Return [X, Y] of the center of cell containing provided text 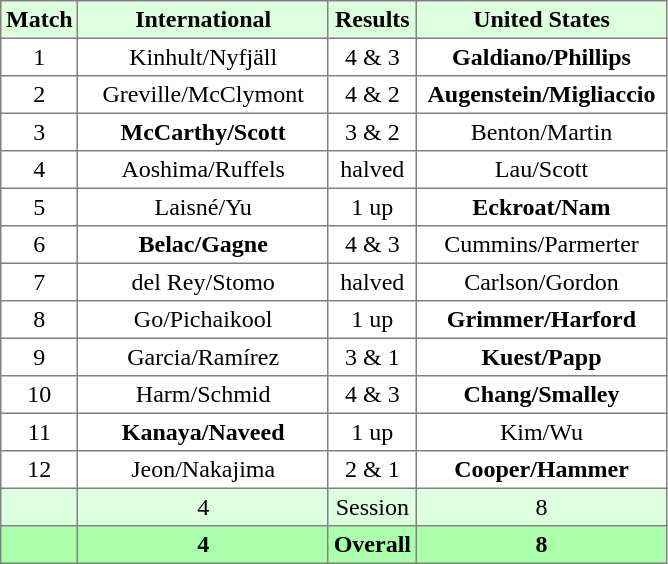
1 [40, 57]
McCarthy/Scott [203, 132]
7 [40, 282]
Cooper/Hammer [541, 470]
6 [40, 245]
2 [40, 95]
del Rey/Stomo [203, 282]
Kuest/Papp [541, 357]
Galdiano/Phillips [541, 57]
Kanaya/Naveed [203, 432]
4 & 2 [372, 95]
Augenstein/Migliaccio [541, 95]
Aoshima/Ruffels [203, 170]
Kim/Wu [541, 432]
Jeon/Nakajima [203, 470]
Session [372, 507]
3 [40, 132]
12 [40, 470]
Cummins/Parmerter [541, 245]
Eckroat/Nam [541, 207]
International [203, 20]
2 & 1 [372, 470]
Garcia/Ramírez [203, 357]
3 & 2 [372, 132]
Laisné/Yu [203, 207]
Carlson/Gordon [541, 282]
Belac/Gagne [203, 245]
Grimmer/Harford [541, 320]
10 [40, 395]
United States [541, 20]
Harm/Schmid [203, 395]
3 & 1 [372, 357]
Results [372, 20]
Match [40, 20]
Lau/Scott [541, 170]
9 [40, 357]
Overall [372, 545]
Chang/Smalley [541, 395]
Benton/Martin [541, 132]
5 [40, 207]
11 [40, 432]
Greville/McClymont [203, 95]
Go/Pichaikool [203, 320]
Kinhult/Nyfjäll [203, 57]
